Capture the cell that displays the provided text and extract its (X, Y) central coordinate. 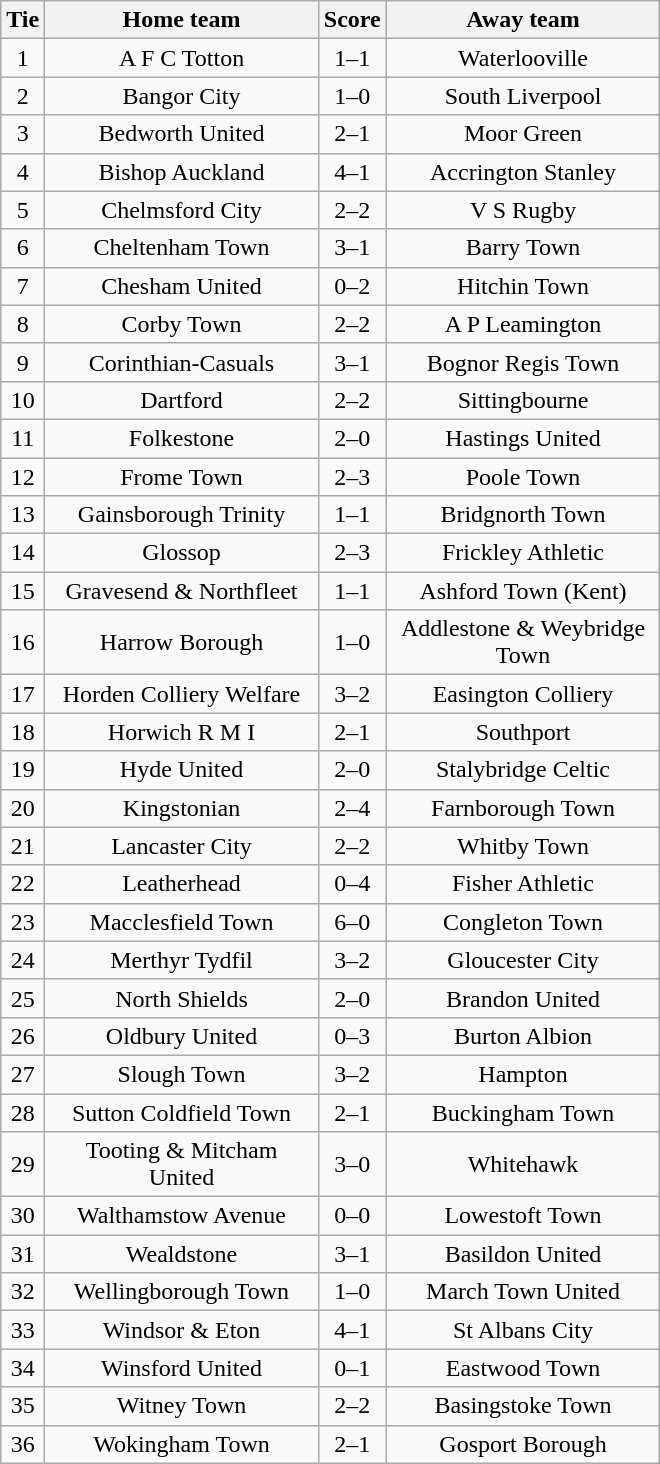
21 (23, 846)
31 (23, 1254)
Wokingham Town (182, 1444)
Macclesfield Town (182, 922)
South Liverpool (523, 96)
Corby Town (182, 324)
Away team (523, 20)
Bedworth United (182, 134)
5 (23, 210)
Score (352, 20)
Wellingborough Town (182, 1292)
2 (23, 96)
0–0 (352, 1216)
3–0 (352, 1164)
Tie (23, 20)
30 (23, 1216)
A P Leamington (523, 324)
Bognor Regis Town (523, 362)
Buckingham Town (523, 1113)
35 (23, 1406)
12 (23, 477)
0–4 (352, 884)
Whitehawk (523, 1164)
Gainsborough Trinity (182, 515)
10 (23, 400)
St Albans City (523, 1330)
Bridgnorth Town (523, 515)
North Shields (182, 998)
24 (23, 960)
34 (23, 1368)
Hastings United (523, 438)
Fisher Athletic (523, 884)
Harrow Borough (182, 642)
Burton Albion (523, 1036)
Chelmsford City (182, 210)
0–1 (352, 1368)
Easington Colliery (523, 694)
Folkestone (182, 438)
28 (23, 1113)
Poole Town (523, 477)
6–0 (352, 922)
Witney Town (182, 1406)
Frickley Athletic (523, 553)
Waterlooville (523, 58)
2–4 (352, 808)
Gloucester City (523, 960)
V S Rugby (523, 210)
1 (23, 58)
Sutton Coldfield Town (182, 1113)
25 (23, 998)
Corinthian-Casuals (182, 362)
20 (23, 808)
Oldbury United (182, 1036)
14 (23, 553)
11 (23, 438)
32 (23, 1292)
Winsford United (182, 1368)
22 (23, 884)
Congleton Town (523, 922)
Moor Green (523, 134)
0–2 (352, 286)
3 (23, 134)
Wealdstone (182, 1254)
6 (23, 248)
Lowestoft Town (523, 1216)
Bishop Auckland (182, 172)
Stalybridge Celtic (523, 770)
Barry Town (523, 248)
Sittingbourne (523, 400)
17 (23, 694)
18 (23, 732)
Windsor & Eton (182, 1330)
Accrington Stanley (523, 172)
Hitchin Town (523, 286)
Cheltenham Town (182, 248)
A F C Totton (182, 58)
0–3 (352, 1036)
Merthyr Tydfil (182, 960)
Horwich R M I (182, 732)
Hyde United (182, 770)
Brandon United (523, 998)
Hampton (523, 1074)
Addlestone & Weybridge Town (523, 642)
29 (23, 1164)
March Town United (523, 1292)
Kingstonian (182, 808)
Home team (182, 20)
Bangor City (182, 96)
Tooting & Mitcham United (182, 1164)
Farnborough Town (523, 808)
Basildon United (523, 1254)
13 (23, 515)
Chesham United (182, 286)
Lancaster City (182, 846)
Basingstoke Town (523, 1406)
19 (23, 770)
Whitby Town (523, 846)
Horden Colliery Welfare (182, 694)
23 (23, 922)
Leatherhead (182, 884)
4 (23, 172)
Southport (523, 732)
Glossop (182, 553)
27 (23, 1074)
Walthamstow Avenue (182, 1216)
Gosport Borough (523, 1444)
8 (23, 324)
Eastwood Town (523, 1368)
15 (23, 591)
7 (23, 286)
Dartford (182, 400)
36 (23, 1444)
9 (23, 362)
Frome Town (182, 477)
Slough Town (182, 1074)
26 (23, 1036)
16 (23, 642)
Ashford Town (Kent) (523, 591)
33 (23, 1330)
Gravesend & Northfleet (182, 591)
